Find where the given text appears and provide that cell's center as [X, Y] coordinate. 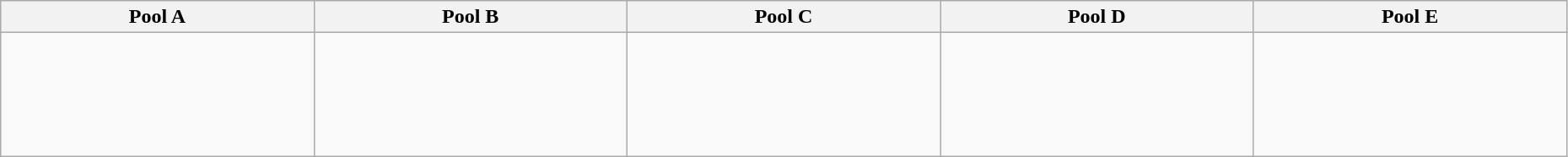
Pool E [1410, 17]
Pool A [157, 17]
Pool C [783, 17]
Pool D [1097, 17]
Pool B [471, 17]
